For the text-containing cell, return its midpoint in (X, Y) coordinate format. 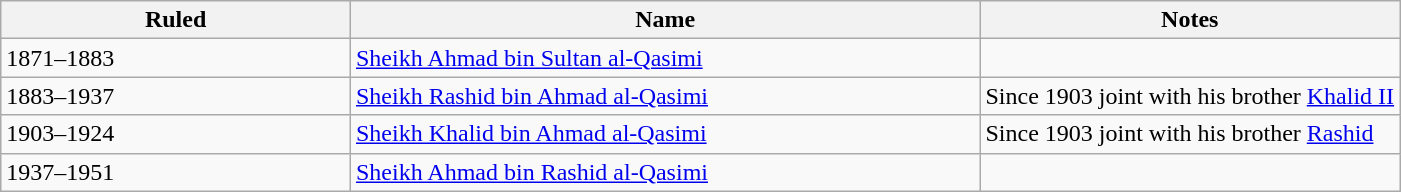
1871–1883 (176, 58)
Sheikh Ahmad bin Sultan al-Qasimi (664, 58)
Sheikh Rashid bin Ahmad al-Qasimi (664, 96)
1883–1937 (176, 96)
Sheikh Ahmad bin Rashid al-Qasimi (664, 172)
1903–1924 (176, 134)
1937–1951 (176, 172)
Notes (1190, 20)
Name (664, 20)
Since 1903 joint with his brother Khalid II (1190, 96)
Sheikh Khalid bin Ahmad al-Qasimi (664, 134)
Ruled (176, 20)
Since 1903 joint with his brother Rashid (1190, 134)
